From the cell containing the given text, extract its center point as (X, Y) coordinate. 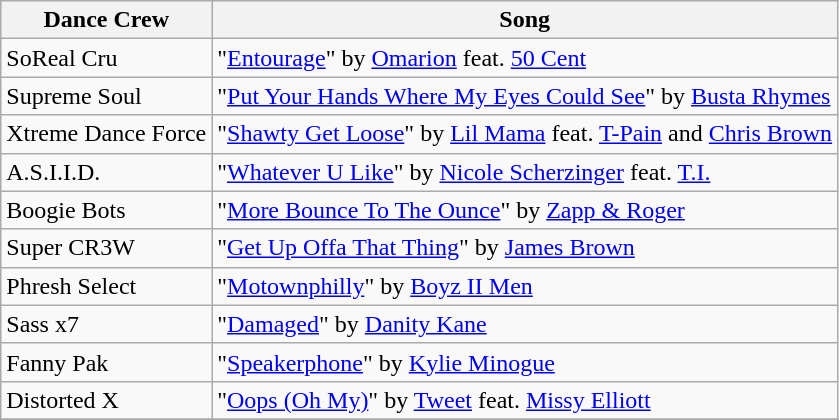
"Put Your Hands Where My Eyes Could See" by Busta Rhymes (525, 96)
Xtreme Dance Force (106, 134)
"Entourage" by Omarion feat. 50 Cent (525, 58)
Distorted X (106, 400)
Dance Crew (106, 20)
SoReal Cru (106, 58)
Phresh Select (106, 286)
"Motownphilly" by Boyz II Men (525, 286)
"Damaged" by Danity Kane (525, 324)
"Speakerphone" by Kylie Minogue (525, 362)
A.S.I.I.D. (106, 172)
"Shawty Get Loose" by Lil Mama feat. T-Pain and Chris Brown (525, 134)
Song (525, 20)
Supreme Soul (106, 96)
Super CR3W (106, 248)
"Oops (Oh My)" by Tweet feat. Missy Elliott (525, 400)
Boogie Bots (106, 210)
"Get Up Offa That Thing" by James Brown (525, 248)
Sass x7 (106, 324)
"More Bounce To The Ounce" by Zapp & Roger (525, 210)
"Whatever U Like" by Nicole Scherzinger feat. T.I. (525, 172)
Fanny Pak (106, 362)
